Return [X, Y] of the center of cell containing provided text 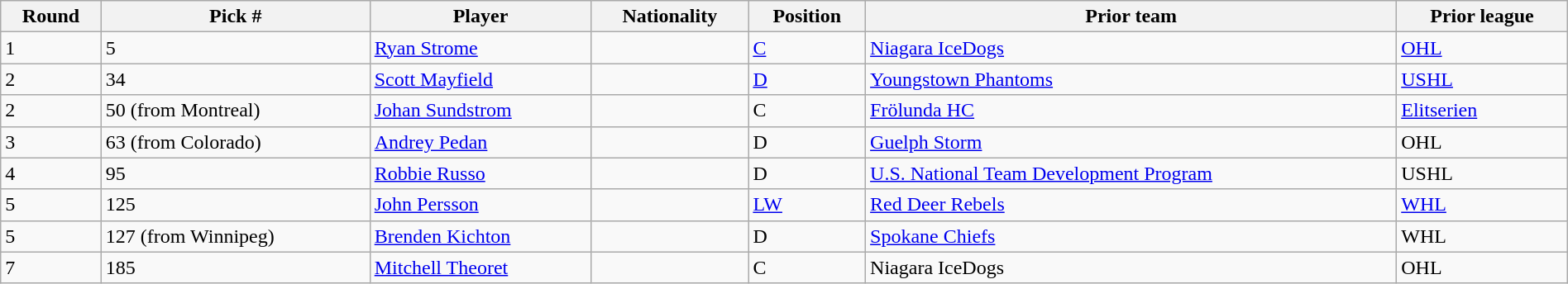
Ryan Strome [480, 48]
Spokane Chiefs [1131, 236]
127 (from Winnipeg) [235, 236]
LW [807, 205]
95 [235, 173]
125 [235, 205]
7 [51, 267]
Scott Mayfield [480, 79]
Prior team [1131, 17]
Pick # [235, 17]
Johan Sundstrom [480, 111]
Red Deer Rebels [1131, 205]
Andrey Pedan [480, 142]
185 [235, 267]
Brenden Kichton [480, 236]
Elitserien [1482, 111]
4 [51, 173]
50 (from Montreal) [235, 111]
1 [51, 48]
Prior league [1482, 17]
Round [51, 17]
Guelph Storm [1131, 142]
63 (from Colorado) [235, 142]
34 [235, 79]
John Persson [480, 205]
Robbie Russo [480, 173]
Player [480, 17]
Position [807, 17]
Mitchell Theoret [480, 267]
Youngstown Phantoms [1131, 79]
U.S. National Team Development Program [1131, 173]
3 [51, 142]
Frölunda HC [1131, 111]
Nationality [670, 17]
